Detect which cell encompasses the target text, then output its [X, Y] center coordinate. 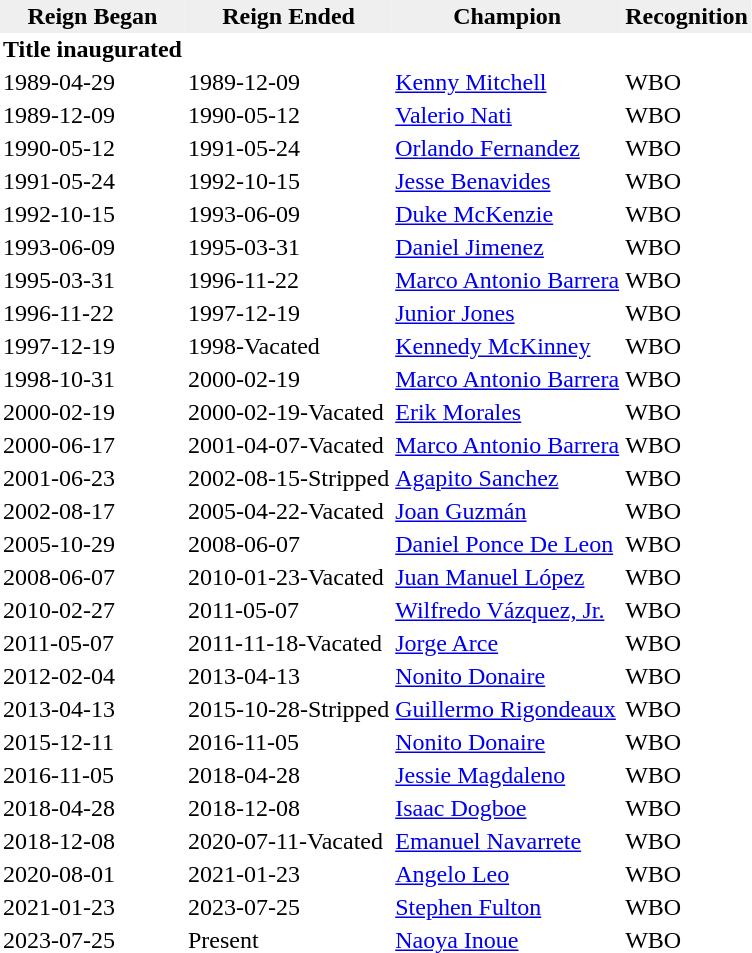
Agapito Sanchez [507, 478]
Kenny Mitchell [507, 82]
Juan Manuel López [507, 578]
Orlando Fernandez [507, 148]
2023-07-25 [288, 908]
Angelo Leo [507, 874]
Kennedy McKinney [507, 346]
2015-10-28-Stripped [288, 710]
2020-08-01 [92, 874]
2015-12-11 [92, 742]
2001-04-07-Vacated [288, 446]
2001-06-23 [92, 478]
2000-02-19-Vacated [288, 412]
Duke McKenzie [507, 214]
2010-02-27 [92, 610]
1998-10-31 [92, 380]
Isaac Dogboe [507, 808]
Title inaugurated [92, 50]
Reign Ended [288, 16]
2002-08-17 [92, 512]
Stephen Fulton [507, 908]
2005-04-22-Vacated [288, 512]
2011-11-18-Vacated [288, 644]
Jorge Arce [507, 644]
2012-02-04 [92, 676]
Emanuel Navarrete [507, 842]
Daniel Jimenez [507, 248]
Valerio Nati [507, 116]
Guillermo Rigondeaux [507, 710]
1998-Vacated [288, 346]
Erik Morales [507, 412]
2010-01-23-Vacated [288, 578]
2020-07-11-Vacated [288, 842]
2005-10-29 [92, 544]
Reign Began [92, 16]
2002-08-15-Stripped [288, 478]
Jesse Benavides [507, 182]
Joan Guzmán [507, 512]
Champion [507, 16]
Wilfredo Vázquez, Jr. [507, 610]
Junior Jones [507, 314]
2000-06-17 [92, 446]
Recognition [686, 16]
1989-04-29 [92, 82]
Daniel Ponce De Leon [507, 544]
Jessie Magdaleno [507, 776]
